Identify which cell holds the provided text, then report its [X, Y] central coordinate. 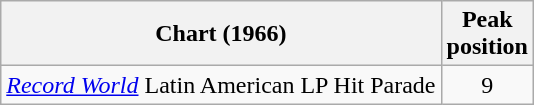
Record World Latin American LP Hit Parade [221, 85]
Peakposition [487, 34]
Chart (1966) [221, 34]
9 [487, 85]
